Locate the cell with the specified text and output its (x, y) center coordinate. 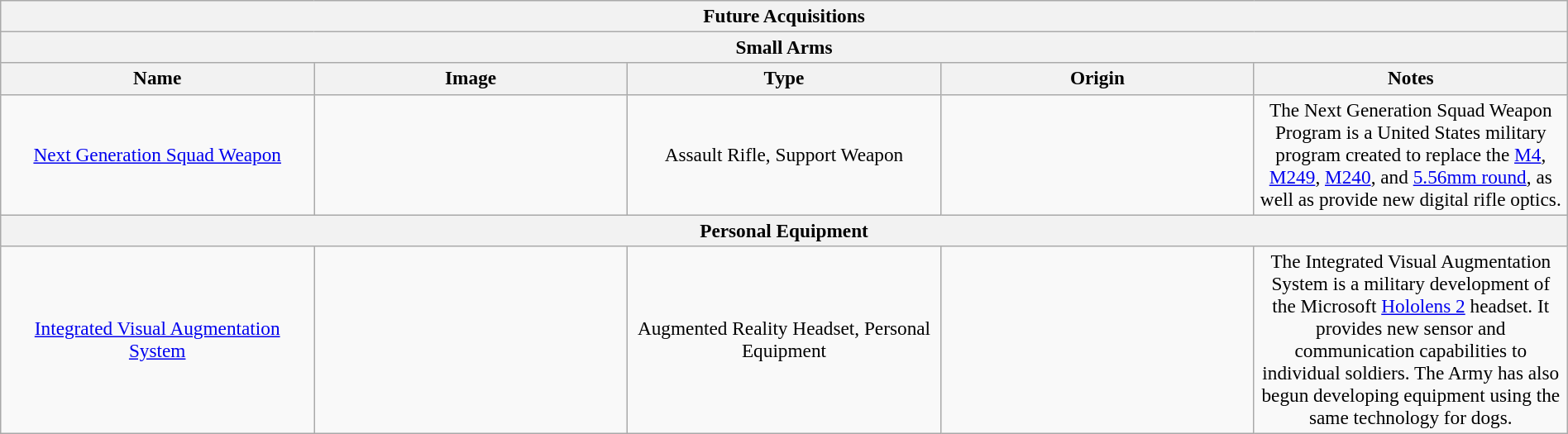
Image (471, 79)
Integrated Visual Augmentation System (157, 339)
Notes (1411, 79)
Next Generation Squad Weapon (157, 155)
Assault Rifle, Support Weapon (784, 155)
Future Acquisitions (784, 16)
Augmented Reality Headset, Personal Equipment (784, 339)
Type (784, 79)
Personal Equipment (784, 230)
Origin (1097, 79)
Small Arms (784, 47)
Name (157, 79)
